Return the (x, y) coordinate for the center point of the cell that contains the specified text.  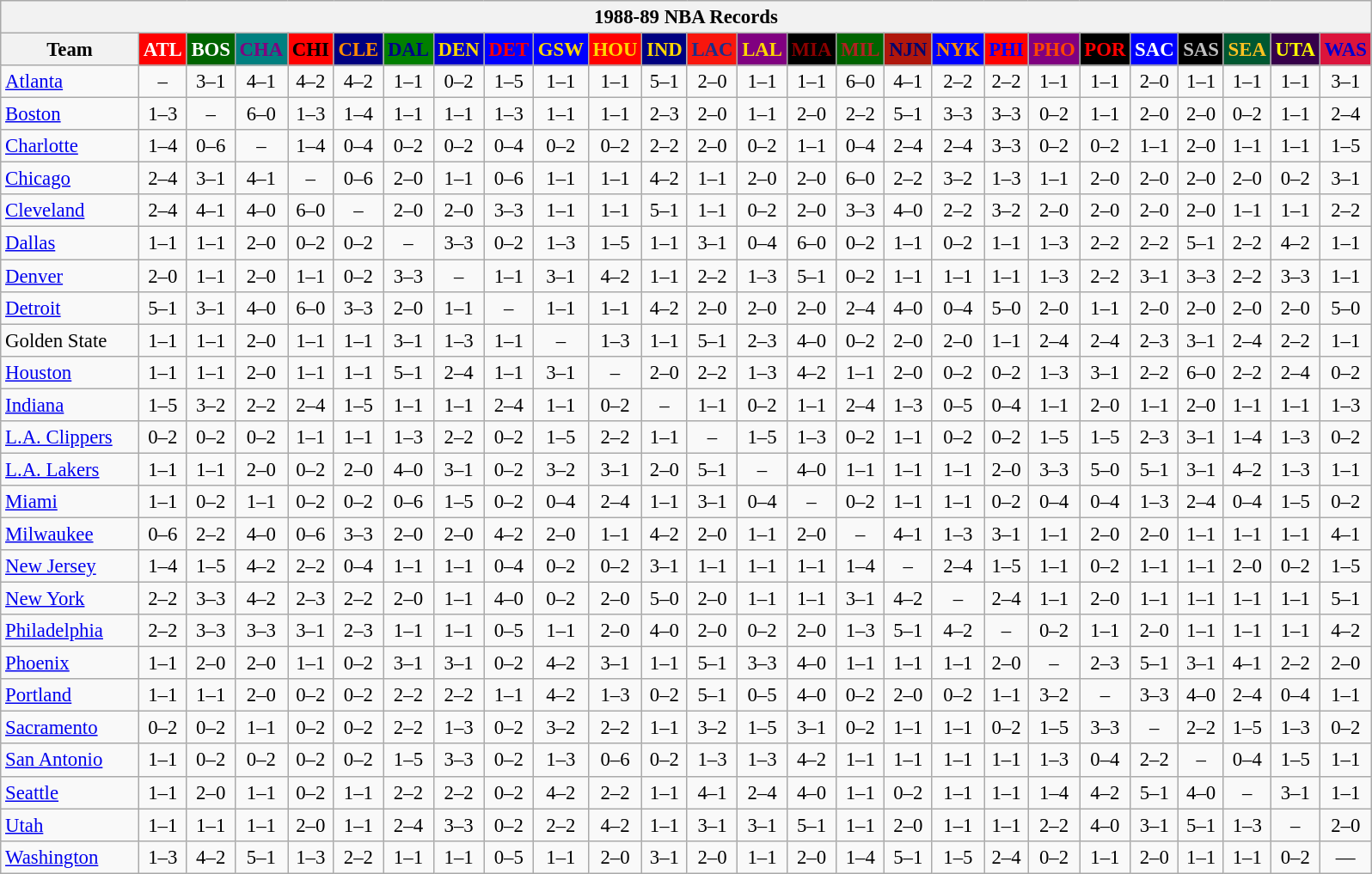
MIA (812, 50)
L.A. Lakers (70, 469)
POR (1106, 50)
Phoenix (70, 663)
SAC (1155, 50)
NYK (958, 50)
Houston (70, 372)
DEN (459, 50)
Sacramento (70, 728)
HOU (616, 50)
Washington (70, 857)
CHI (310, 50)
LAC (712, 50)
Denver (70, 276)
LAL (762, 50)
BOS (211, 50)
Boston (70, 114)
DAL (409, 50)
WAS (1345, 50)
Seattle (70, 792)
1988-89 NBA Records (686, 17)
SEA (1246, 50)
Utah (70, 825)
NJN (908, 50)
PHI (1006, 50)
IND (665, 50)
Golden State (70, 340)
Cleveland (70, 211)
PHO (1054, 50)
Miami (70, 502)
— (1345, 857)
UTA (1295, 50)
SAS (1201, 50)
MIL (861, 50)
Chicago (70, 179)
CLE (358, 50)
DET (509, 50)
Milwaukee (70, 534)
Atlanta (70, 82)
GSW (560, 50)
New Jersey (70, 566)
San Antonio (70, 761)
CHA (261, 50)
Philadelphia (70, 631)
ATL (162, 50)
Portland (70, 695)
Dallas (70, 243)
Indiana (70, 405)
Team (70, 50)
New York (70, 599)
Detroit (70, 308)
L.A. Clippers (70, 437)
Charlotte (70, 146)
